Locate the cell with the specified text and output its (x, y) center coordinate. 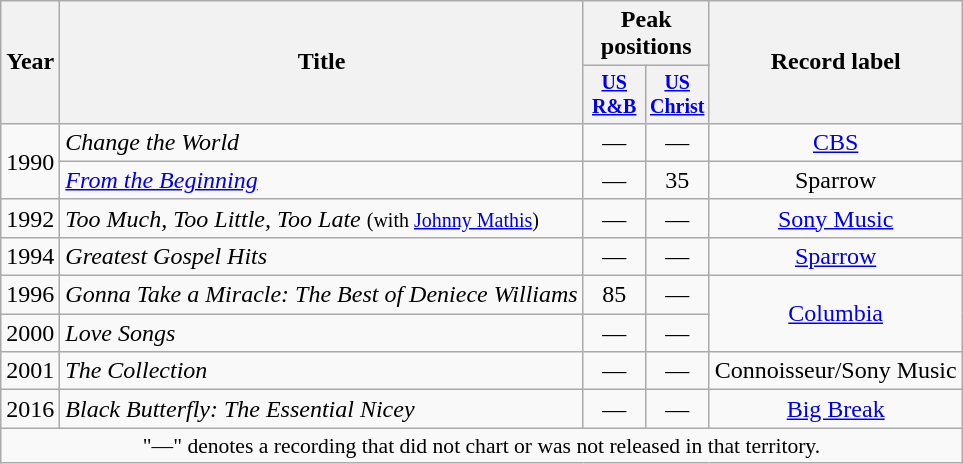
85 (614, 295)
Peak positions (646, 34)
The Collection (322, 371)
2000 (30, 333)
Year (30, 62)
1990 (30, 161)
Love Songs (322, 333)
Gonna Take a Miracle: The Best of Deniece Williams (322, 295)
Too Much, Too Little, Too Late (with Johnny Mathis) (322, 218)
USChrist (677, 94)
Title (322, 62)
Sony Music (836, 218)
2001 (30, 371)
1992 (30, 218)
1996 (30, 295)
2016 (30, 409)
Greatest Gospel Hits (322, 256)
CBS (836, 142)
Black Butterfly: The Essential Nicey (322, 409)
"—" denotes a recording that did not chart or was not released in that territory. (482, 446)
Change the World (322, 142)
1994 (30, 256)
From the Beginning (322, 180)
35 (677, 180)
Columbia (836, 314)
Connoisseur/Sony Music (836, 371)
Big Break (836, 409)
USR&B (614, 94)
Record label (836, 62)
